Capture the cell that displays the provided text and extract its [x, y] central coordinate. 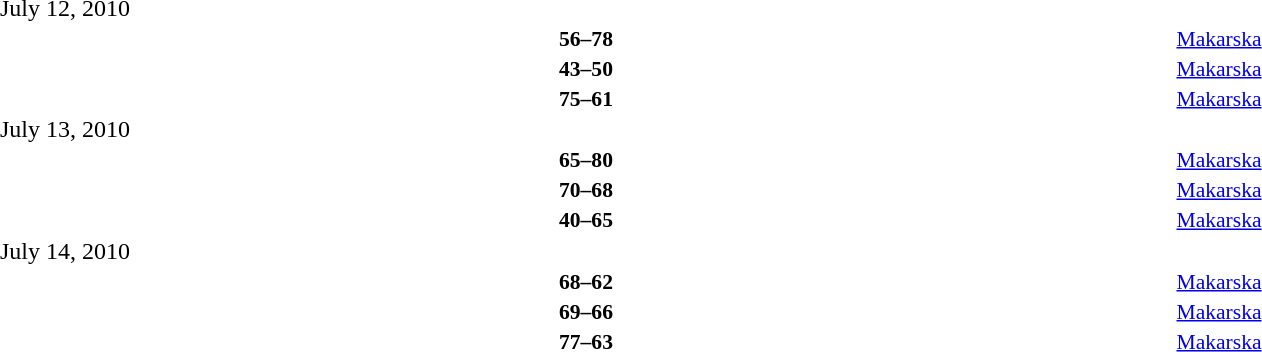
68–62 [586, 282]
65–80 [586, 160]
70–68 [586, 190]
75–61 [586, 98]
43–50 [586, 68]
69–66 [586, 312]
40–65 [586, 220]
56–78 [586, 38]
